Return [X, Y] of the center of cell containing provided text 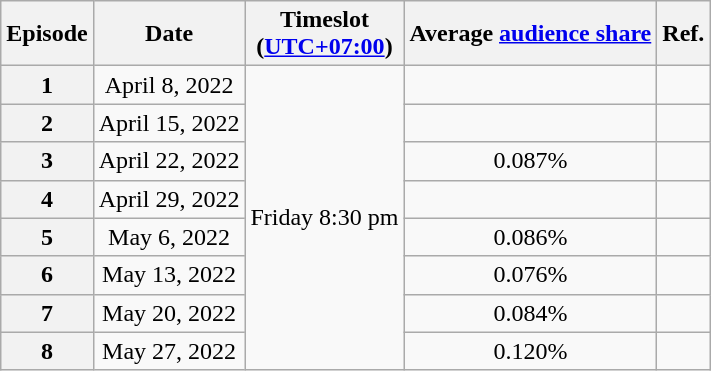
0.084% [530, 313]
6 [47, 275]
Average audience share [530, 34]
May 20, 2022 [169, 313]
8 [47, 351]
0.087% [530, 161]
4 [47, 199]
May 6, 2022 [169, 237]
Date [169, 34]
3 [47, 161]
Episode [47, 34]
0.076% [530, 275]
0.086% [530, 237]
7 [47, 313]
Friday 8:30 pm [324, 218]
April 29, 2022 [169, 199]
0.120% [530, 351]
Timeslot(UTC+07:00) [324, 34]
5 [47, 237]
Ref. [684, 34]
April 8, 2022 [169, 85]
2 [47, 123]
May 13, 2022 [169, 275]
1 [47, 85]
May 27, 2022 [169, 351]
April 22, 2022 [169, 161]
April 15, 2022 [169, 123]
